Provide the [x, y] coordinate of the cell's center where the given text is located.  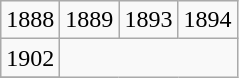
1893 [148, 20]
1888 [30, 20]
1889 [90, 20]
1902 [30, 58]
1894 [208, 20]
